Extract the (x, y) coordinate from the center of the cell holding the provided text.  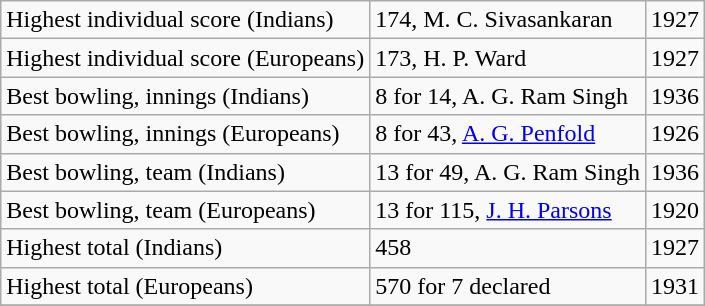
Highest individual score (Indians) (186, 20)
570 for 7 declared (508, 286)
8 for 14, A. G. Ram Singh (508, 96)
Highest total (Europeans) (186, 286)
174, M. C. Sivasankaran (508, 20)
1931 (674, 286)
173, H. P. Ward (508, 58)
458 (508, 248)
13 for 49, A. G. Ram Singh (508, 172)
Best bowling, team (Indians) (186, 172)
Highest total (Indians) (186, 248)
Highest individual score (Europeans) (186, 58)
8 for 43, A. G. Penfold (508, 134)
Best bowling, innings (Indians) (186, 96)
13 for 115, J. H. Parsons (508, 210)
1926 (674, 134)
Best bowling, team (Europeans) (186, 210)
Best bowling, innings (Europeans) (186, 134)
1920 (674, 210)
